For the text-containing cell, return its midpoint in [X, Y] coordinate format. 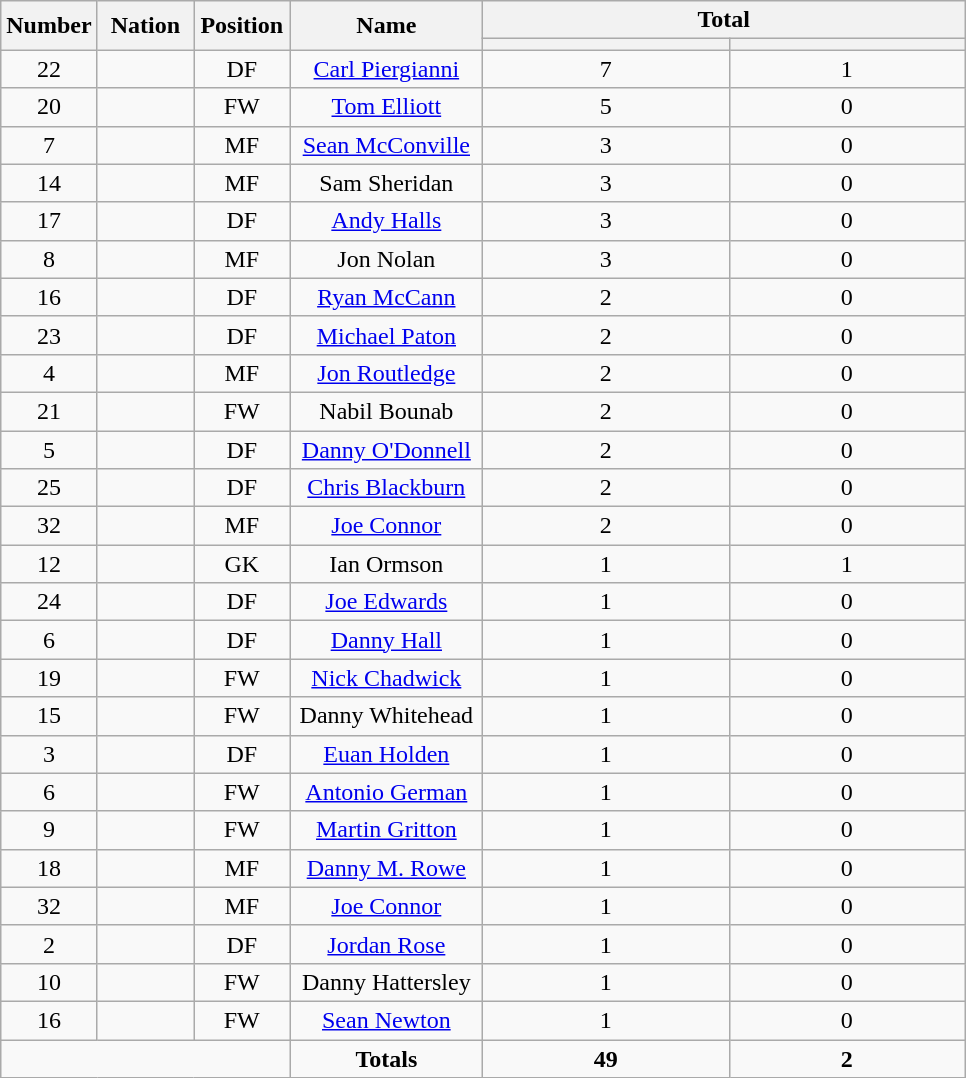
22 [49, 69]
Jon Routledge [386, 373]
Totals [386, 1059]
Michael Paton [386, 335]
23 [49, 335]
25 [49, 488]
4 [49, 373]
8 [49, 259]
Danny Hattersley [386, 982]
Ian Ormson [386, 564]
20 [49, 107]
49 [606, 1059]
Sam Sheridan [386, 183]
GK [242, 564]
Total [724, 20]
Jordan Rose [386, 944]
9 [49, 830]
17 [49, 221]
Antonio German [386, 792]
Euan Holden [386, 754]
Danny Whitehead [386, 716]
Martin Gritton [386, 830]
Nabil Bounab [386, 411]
Carl Piergianni [386, 69]
Position [242, 26]
14 [49, 183]
10 [49, 982]
Nick Chadwick [386, 678]
Tom Elliott [386, 107]
24 [49, 602]
Danny O'Donnell [386, 449]
Nation [145, 26]
Ryan McCann [386, 297]
Danny M. Rowe [386, 868]
Andy Halls [386, 221]
Jon Nolan [386, 259]
Danny Hall [386, 640]
Chris Blackburn [386, 488]
Sean Newton [386, 1020]
Joe Edwards [386, 602]
Number [49, 26]
18 [49, 868]
Sean McConville [386, 145]
15 [49, 716]
Name [386, 26]
21 [49, 411]
19 [49, 678]
12 [49, 564]
